Pinpoint the cell where the given text exists, returning its [X, Y] midpoint coordinate. 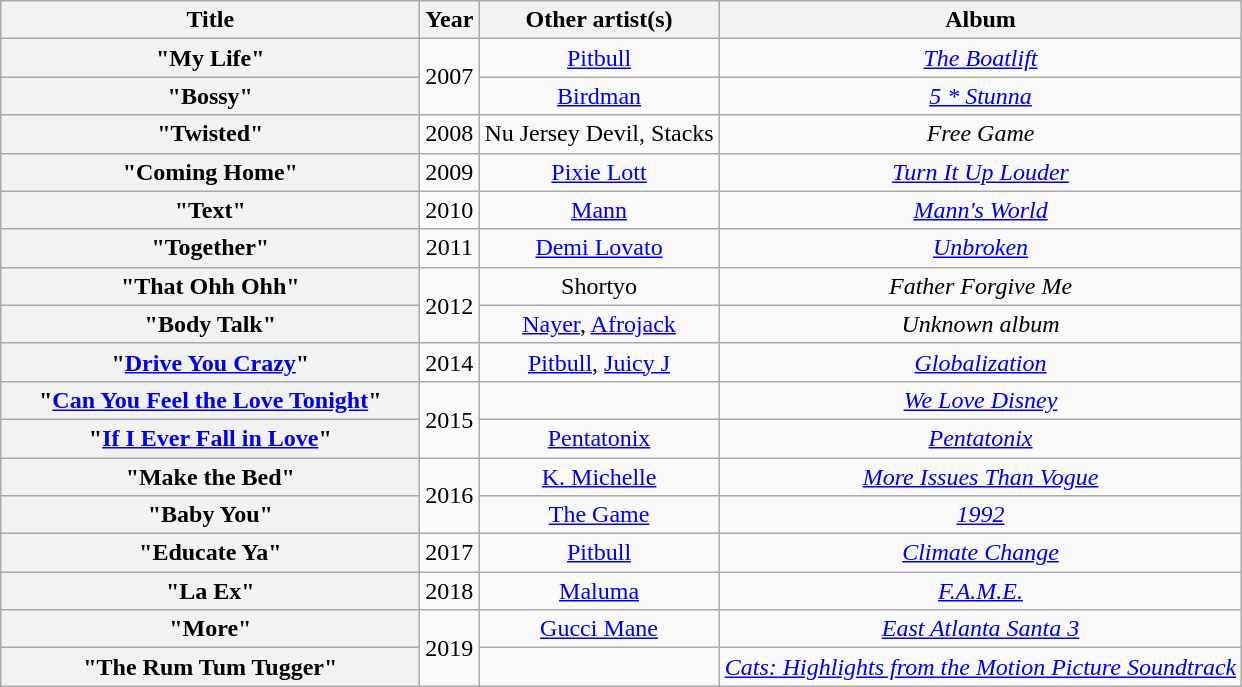
"Text" [210, 210]
Father Forgive Me [980, 286]
"Baby You" [210, 515]
2012 [450, 305]
"Bossy" [210, 96]
Nayer, Afrojack [599, 324]
"Educate Ya" [210, 553]
2011 [450, 248]
2015 [450, 419]
"Can You Feel the Love Tonight" [210, 400]
Pitbull, Juicy J [599, 362]
5 * Stunna [980, 96]
Climate Change [980, 553]
"Coming Home" [210, 172]
2019 [450, 648]
"The Rum Tum Tugger" [210, 667]
"More" [210, 629]
"Make the Bed" [210, 477]
Other artist(s) [599, 20]
"Twisted" [210, 134]
2010 [450, 210]
Title [210, 20]
"That Ohh Ohh" [210, 286]
K. Michelle [599, 477]
Album [980, 20]
Nu Jersey Devil, Stacks [599, 134]
"Together" [210, 248]
Free Game [980, 134]
2009 [450, 172]
"Drive You Crazy" [210, 362]
F.A.M.E. [980, 591]
Turn It Up Louder [980, 172]
More Issues Than Vogue [980, 477]
Demi Lovato [599, 248]
Shortyo [599, 286]
2016 [450, 496]
Gucci Mane [599, 629]
1992 [980, 515]
The Boatlift [980, 58]
2017 [450, 553]
Birdman [599, 96]
2018 [450, 591]
2014 [450, 362]
"If I Ever Fall in Love" [210, 438]
"My Life" [210, 58]
2007 [450, 77]
2008 [450, 134]
Maluma [599, 591]
Unknown album [980, 324]
Globalization [980, 362]
Cats: Highlights from the Motion Picture Soundtrack [980, 667]
East Atlanta Santa 3 [980, 629]
Mann's World [980, 210]
We Love Disney [980, 400]
The Game [599, 515]
Mann [599, 210]
Year [450, 20]
Pixie Lott [599, 172]
"Body Talk" [210, 324]
"La Ex" [210, 591]
Unbroken [980, 248]
